Search for the cell housing the specified text and yield its [x, y] center coordinate. 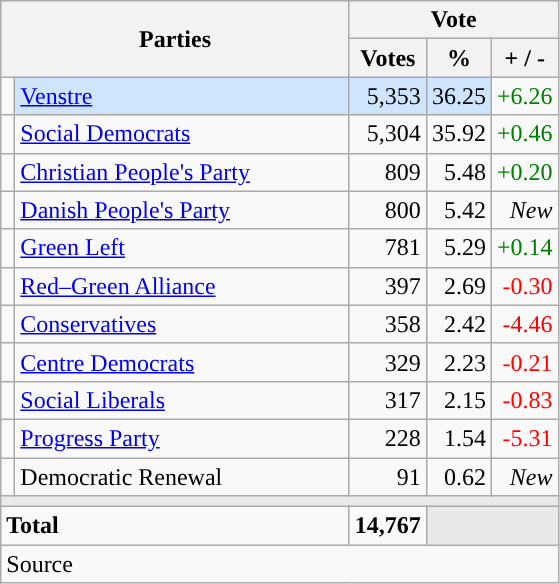
2.69 [458, 286]
2.23 [458, 362]
Conservatives [182, 324]
397 [388, 286]
Progress Party [182, 438]
+0.14 [524, 248]
5.29 [458, 248]
2.15 [458, 400]
-0.21 [524, 362]
Christian People's Party [182, 172]
+ / - [524, 58]
Votes [388, 58]
Red–Green Alliance [182, 286]
Democratic Renewal [182, 477]
800 [388, 210]
1.54 [458, 438]
36.25 [458, 96]
5,353 [388, 96]
Venstre [182, 96]
5.48 [458, 172]
Total [176, 526]
91 [388, 477]
317 [388, 400]
+0.20 [524, 172]
Vote [454, 20]
5,304 [388, 134]
329 [388, 362]
Social Liberals [182, 400]
0.62 [458, 477]
-4.46 [524, 324]
Parties [176, 39]
2.42 [458, 324]
Source [280, 564]
781 [388, 248]
Centre Democrats [182, 362]
Green Left [182, 248]
-0.30 [524, 286]
+6.26 [524, 96]
+0.46 [524, 134]
Social Democrats [182, 134]
14,767 [388, 526]
358 [388, 324]
-5.31 [524, 438]
35.92 [458, 134]
% [458, 58]
228 [388, 438]
-0.83 [524, 400]
5.42 [458, 210]
Danish People's Party [182, 210]
809 [388, 172]
